Identify which cell holds the provided text, then report its [x, y] central coordinate. 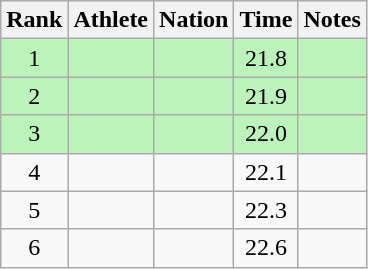
1 [34, 58]
6 [34, 248]
22.0 [266, 134]
Athlete [111, 20]
5 [34, 210]
22.1 [266, 172]
2 [34, 96]
22.6 [266, 248]
Time [266, 20]
Nation [194, 20]
21.9 [266, 96]
Rank [34, 20]
Notes [332, 20]
4 [34, 172]
3 [34, 134]
21.8 [266, 58]
22.3 [266, 210]
